Find where the given text appears and provide that cell's center as (X, Y) coordinate. 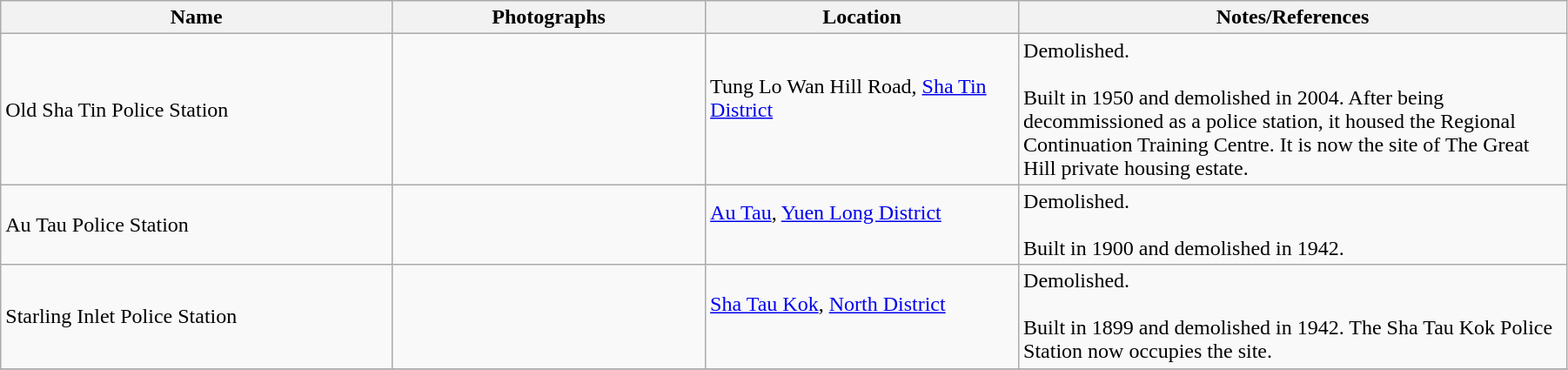
Photographs (549, 17)
Location (862, 17)
Tung Lo Wan Hill Road, Sha Tin District (862, 110)
Demolished.Built in 1900 and demolished in 1942. (1293, 225)
Demolished.Built in 1899 and demolished in 1942. The Sha Tau Kok Police Station now occupies the site. (1293, 317)
Name (197, 17)
Au Tau, Yuen Long District (862, 225)
Notes/References (1293, 17)
Sha Tau Kok, North District (862, 317)
Old Sha Tin Police Station (197, 110)
Au Tau Police Station (197, 225)
Starling Inlet Police Station (197, 317)
